Extract the (X, Y) coordinate from the center of the cell holding the provided text.  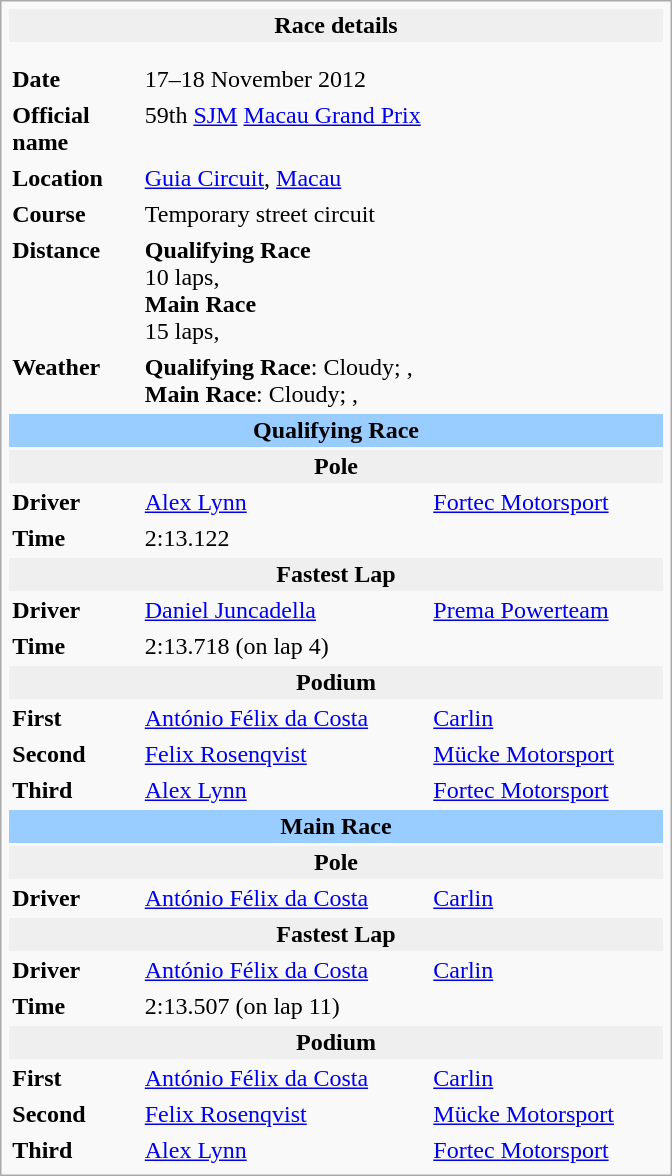
Distance (74, 291)
Qualifying Race (336, 430)
Main Race (336, 826)
Race details (336, 26)
Daniel Juncadella (285, 610)
2:13.122 (402, 538)
Guia Circuit, Macau (402, 178)
59th SJM Macau Grand Prix (402, 129)
Weather (74, 381)
Official name (74, 129)
2:13.507 (on lap 11) (402, 1006)
Temporary street circuit (402, 214)
Course (74, 214)
Date (74, 80)
2:13.718 (on lap 4) (402, 646)
Qualifying Race10 laps, Main Race15 laps, (402, 291)
Qualifying Race: Cloudy; , Main Race: Cloudy; , (402, 381)
Prema Powerteam (546, 610)
Location (74, 178)
17–18 November 2012 (285, 80)
